For the text-containing cell, return its midpoint in [x, y] coordinate format. 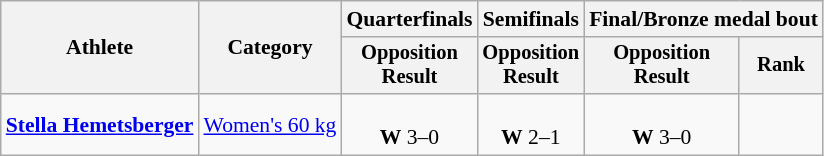
Rank [781, 66]
Athlete [100, 48]
W 2–1 [532, 124]
Stella Hemetsberger [100, 124]
Women's 60 kg [270, 124]
Final/Bronze medal bout [704, 19]
Semifinals [532, 19]
Category [270, 48]
Quarterfinals [409, 19]
